Search for the cell housing the specified text and yield its (x, y) center coordinate. 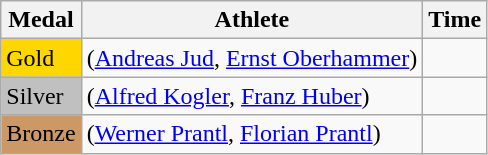
(Andreas Jud, Ernst Oberhammer) (252, 58)
Bronze (41, 134)
Medal (41, 20)
Gold (41, 58)
(Alfred Kogler, Franz Huber) (252, 96)
Athlete (252, 20)
Time (455, 20)
Silver (41, 96)
(Werner Prantl, Florian Prantl) (252, 134)
